Find where the given text appears and provide that cell's center as [x, y] coordinate. 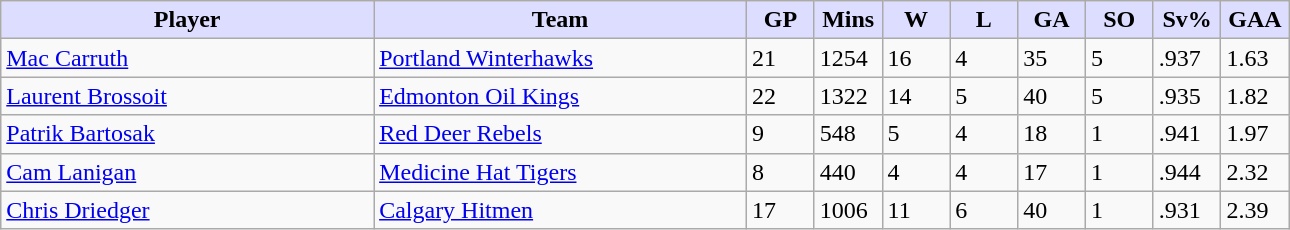
11 [916, 210]
22 [780, 96]
Chris Driedger [188, 210]
2.32 [1255, 172]
Team [560, 20]
.931 [1187, 210]
21 [780, 58]
Edmonton Oil Kings [560, 96]
Patrik Bartosak [188, 134]
1254 [848, 58]
.937 [1187, 58]
35 [1052, 58]
2.39 [1255, 210]
Sv% [1187, 20]
GAA [1255, 20]
1.82 [1255, 96]
Mac Carruth [188, 58]
Red Deer Rebels [560, 134]
440 [848, 172]
1.63 [1255, 58]
.935 [1187, 96]
W [916, 20]
548 [848, 134]
18 [1052, 134]
L [984, 20]
Cam Lanigan [188, 172]
Player [188, 20]
Mins [848, 20]
Medicine Hat Tigers [560, 172]
1322 [848, 96]
.944 [1187, 172]
14 [916, 96]
GA [1052, 20]
9 [780, 134]
GP [780, 20]
6 [984, 210]
SO [1119, 20]
1.97 [1255, 134]
Laurent Brossoit [188, 96]
8 [780, 172]
1006 [848, 210]
.941 [1187, 134]
16 [916, 58]
Portland Winterhawks [560, 58]
Calgary Hitmen [560, 210]
